Extract the [x, y] coordinate from the center of the cell holding the provided text.  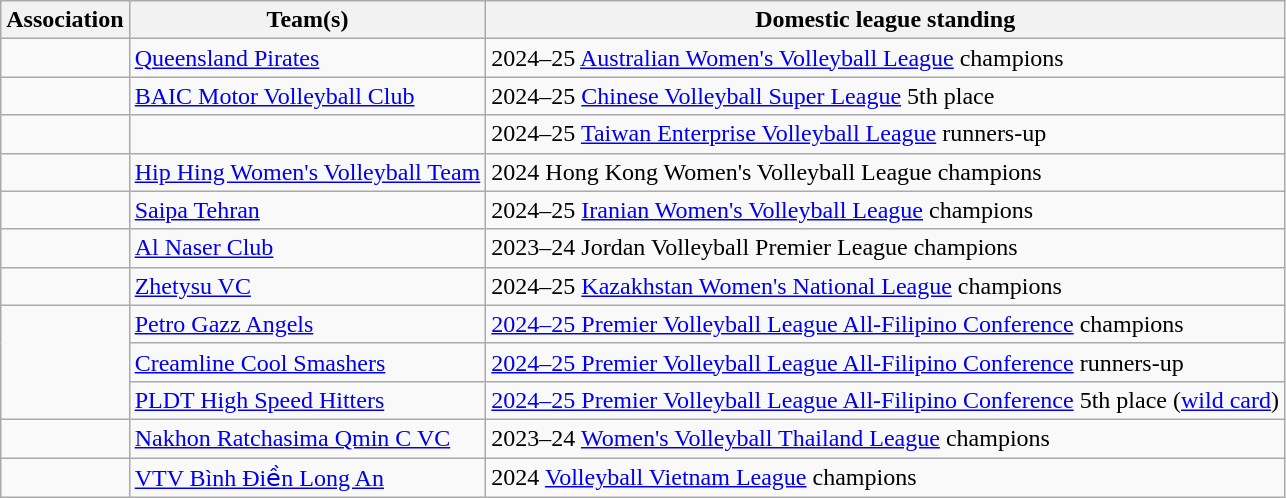
2024 Hong Kong Women's Volleyball League champions [886, 172]
Team(s) [308, 20]
2024–25 Chinese Volleyball Super League 5th place [886, 96]
Creamline Cool Smashers [308, 362]
2024–25 Premier Volleyball League All-Filipino Conference 5th place (wild card) [886, 400]
Queensland Pirates [308, 58]
2024–25 Premier Volleyball League All-Filipino Conference runners-up [886, 362]
VTV Bình Điền Long An [308, 478]
2024–25 Premier Volleyball League All-Filipino Conference champions [886, 324]
Al Naser Club [308, 248]
2023–24 Women's Volleyball Thailand League champions [886, 438]
Saipa Tehran [308, 210]
Petro Gazz Angels [308, 324]
Domestic league standing [886, 20]
2024–25 Kazakhstan Women's National League champions [886, 286]
BAIC Motor Volleyball Club [308, 96]
2024–25 Australian Women's Volleyball League champions [886, 58]
Zhetysu VC [308, 286]
2023–24 Jordan Volleyball Premier League champions [886, 248]
2024 Volleyball Vietnam League champions [886, 478]
Nakhon Ratchasima Qmin C VC [308, 438]
PLDT High Speed Hitters [308, 400]
Hip Hing Women's Volleyball Team [308, 172]
2024–25 Iranian Women's Volleyball League champions [886, 210]
2024–25 Taiwan Enterprise Volleyball League runners-up [886, 134]
Association [65, 20]
